Extract the [X, Y] coordinate from the center of the cell holding the provided text.  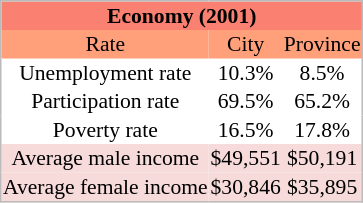
$35,895 [322, 186]
Poverty rate [105, 130]
Province [322, 44]
City [246, 44]
$50,191 [322, 158]
10.3% [246, 72]
8.5% [322, 72]
Average male income [105, 158]
Unemployment rate [105, 72]
65.2% [322, 101]
Average female income [105, 186]
17.8% [322, 130]
69.5% [246, 101]
16.5% [246, 130]
Economy (2001) [182, 16]
Rate [105, 44]
$30,846 [246, 186]
Participation rate [105, 101]
$49,551 [246, 158]
